From the cell containing the given text, extract its center point as [X, Y] coordinate. 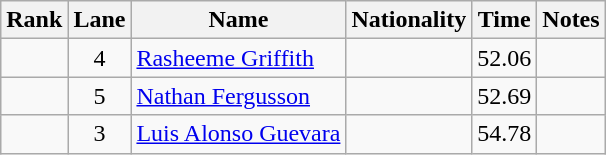
Time [504, 20]
Luis Alonso Guevara [238, 134]
Name [238, 20]
Lane [100, 20]
Rank [34, 20]
Notes [571, 20]
Nathan Fergusson [238, 96]
52.69 [504, 96]
4 [100, 58]
Rasheeme Griffith [238, 58]
52.06 [504, 58]
3 [100, 134]
5 [100, 96]
54.78 [504, 134]
Nationality [409, 20]
